Detect which cell encompasses the target text, then output its (X, Y) center coordinate. 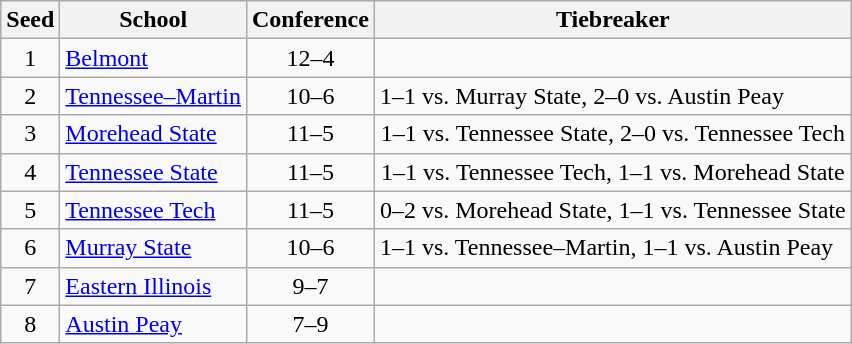
9–7 (310, 286)
1–1 vs. Murray State, 2–0 vs. Austin Peay (612, 96)
Belmont (154, 58)
1–1 vs. Tennessee State, 2–0 vs. Tennessee Tech (612, 134)
Murray State (154, 248)
School (154, 20)
3 (30, 134)
12–4 (310, 58)
7 (30, 286)
Tiebreaker (612, 20)
0–2 vs. Morehead State, 1–1 vs. Tennessee State (612, 210)
5 (30, 210)
6 (30, 248)
1–1 vs. Tennessee–Martin, 1–1 vs. Austin Peay (612, 248)
Tennessee State (154, 172)
Seed (30, 20)
1–1 vs. Tennessee Tech, 1–1 vs. Morehead State (612, 172)
Tennessee Tech (154, 210)
1 (30, 58)
Tennessee–Martin (154, 96)
Morehead State (154, 134)
4 (30, 172)
8 (30, 324)
Conference (310, 20)
Eastern Illinois (154, 286)
2 (30, 96)
7–9 (310, 324)
Austin Peay (154, 324)
